For the text-containing cell, return its midpoint in (x, y) coordinate format. 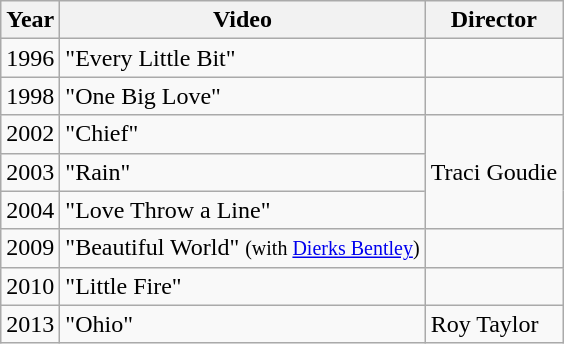
"Ohio" (242, 324)
2003 (30, 172)
2004 (30, 210)
"Beautiful World" (with Dierks Bentley) (242, 248)
"Love Throw a Line" (242, 210)
"Chief" (242, 134)
"One Big Love" (242, 96)
Traci Goudie (494, 172)
2013 (30, 324)
1998 (30, 96)
2002 (30, 134)
1996 (30, 58)
Roy Taylor (494, 324)
"Every Little Bit" (242, 58)
Video (242, 20)
Year (30, 20)
2010 (30, 286)
Director (494, 20)
"Little Fire" (242, 286)
2009 (30, 248)
"Rain" (242, 172)
